Extract the [x, y] coordinate from the center of the cell holding the provided text.  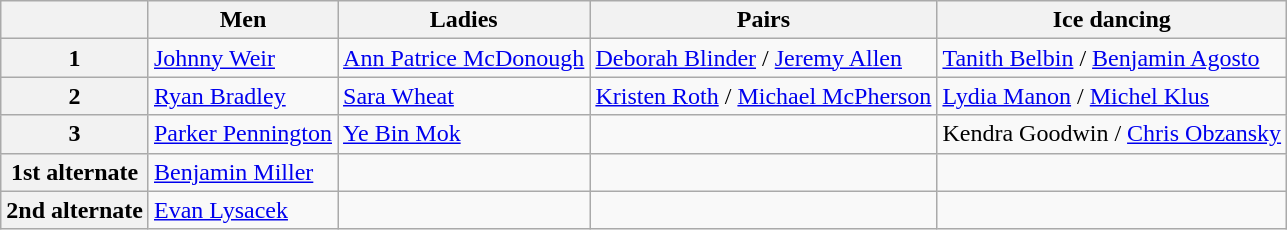
Ann Patrice McDonough [464, 58]
Tanith Belbin / Benjamin Agosto [1112, 58]
Lydia Manon / Michel Klus [1112, 96]
Ryan Bradley [242, 96]
1st alternate [75, 172]
Ye Bin Mok [464, 134]
Ladies [464, 20]
Sara Wheat [464, 96]
Ice dancing [1112, 20]
2 [75, 96]
Kendra Goodwin / Chris Obzansky [1112, 134]
Evan Lysacek [242, 210]
Deborah Blinder / Jeremy Allen [764, 58]
Johnny Weir [242, 58]
1 [75, 58]
Pairs [764, 20]
Men [242, 20]
Kristen Roth / Michael McPherson [764, 96]
Benjamin Miller [242, 172]
3 [75, 134]
Parker Pennington [242, 134]
2nd alternate [75, 210]
